Return (X, Y) of the center of cell containing provided text 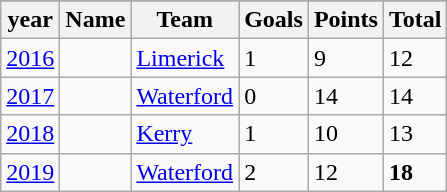
9 (346, 58)
Team (185, 20)
10 (346, 134)
18 (415, 172)
Points (346, 20)
Limerick (185, 58)
Goals (274, 20)
2017 (30, 96)
year (30, 20)
2018 (30, 134)
2 (274, 172)
Kerry (185, 134)
2016 (30, 58)
13 (415, 134)
Total (415, 20)
2019 (30, 172)
Name (96, 20)
0 (274, 96)
